Return the (x, y) coordinate for the center point of the cell that contains the specified text.  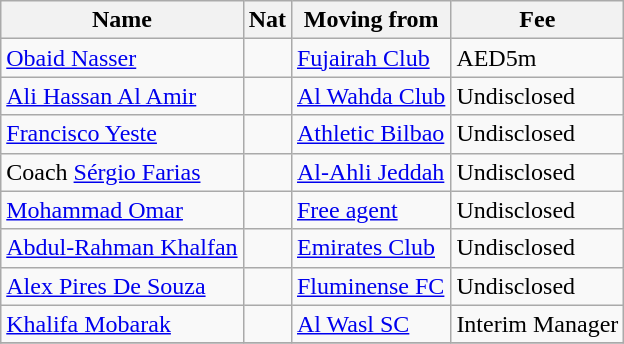
Name (122, 20)
Nat (267, 20)
AED5m (538, 58)
Fluminense FC (370, 286)
Fujairah Club (370, 58)
Al Wahda Club (370, 96)
Abdul-Rahman Khalfan (122, 248)
Francisco Yeste (122, 134)
Free agent (370, 210)
Mohammad Omar (122, 210)
Fee (538, 20)
Ali Hassan Al Amir (122, 96)
Obaid Nasser (122, 58)
Moving from (370, 20)
Athletic Bilbao (370, 134)
Emirates Club (370, 248)
Alex Pires De Souza (122, 286)
Interim Manager (538, 324)
Coach Sérgio Farias (122, 172)
Al Wasl SC (370, 324)
Al-Ahli Jeddah (370, 172)
Khalifa Mobarak (122, 324)
